Capture the cell that displays the provided text and extract its [X, Y] central coordinate. 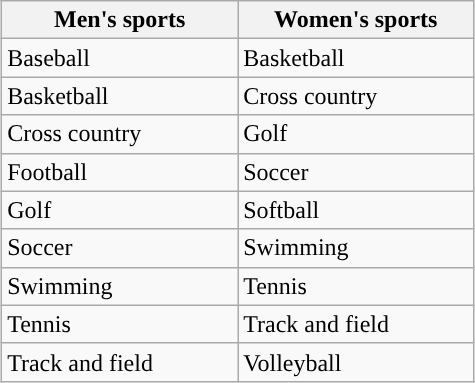
Baseball [120, 58]
Volleyball [356, 362]
Men's sports [120, 20]
Softball [356, 210]
Women's sports [356, 20]
Football [120, 172]
